Provide the [X, Y] coordinate of the cell's center where the given text is located.  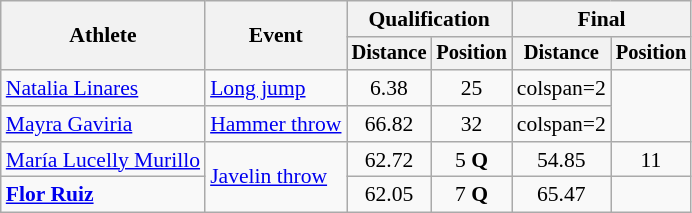
Javelin throw [276, 178]
6.38 [390, 88]
25 [471, 88]
Flor Ruiz [103, 195]
54.85 [562, 160]
Final [602, 19]
Hammer throw [276, 124]
María Lucelly Murillo [103, 160]
11 [651, 160]
Long jump [276, 88]
Athlete [103, 36]
Natalia Linares [103, 88]
Qualification [430, 19]
65.47 [562, 195]
Event [276, 36]
Mayra Gaviria [103, 124]
62.72 [390, 160]
5 Q [471, 160]
32 [471, 124]
66.82 [390, 124]
7 Q [471, 195]
62.05 [390, 195]
